For the text-containing cell, return its midpoint in (X, Y) coordinate format. 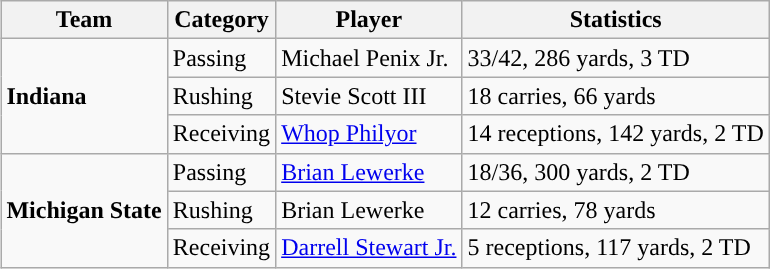
Michael Penix Jr. (369, 58)
33/42, 286 yards, 3 TD (616, 58)
5 receptions, 117 yards, 2 TD (616, 248)
Statistics (616, 20)
Whop Philyor (369, 134)
Michigan State (84, 210)
Indiana (84, 96)
14 receptions, 142 yards, 2 TD (616, 134)
Team (84, 20)
Darrell Stewart Jr. (369, 248)
Player (369, 20)
18/36, 300 yards, 2 TD (616, 172)
18 carries, 66 yards (616, 96)
12 carries, 78 yards (616, 210)
Category (221, 20)
Stevie Scott III (369, 96)
